Identify which cell holds the provided text, then report its (X, Y) central coordinate. 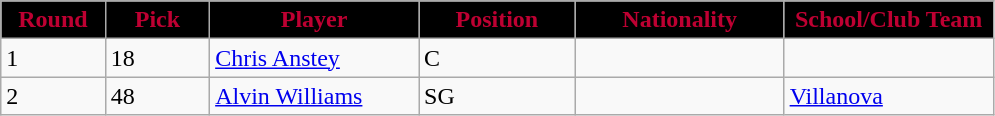
2 (53, 96)
Pick (157, 20)
1 (53, 58)
Position (498, 20)
Villanova (888, 96)
Chris Anstey (314, 58)
Alvin Williams (314, 96)
Round (53, 20)
Player (314, 20)
SG (498, 96)
18 (157, 58)
Nationality (680, 20)
C (498, 58)
48 (157, 96)
School/Club Team (888, 20)
